Return the [x, y] coordinate for the center point of the cell that contains the specified text.  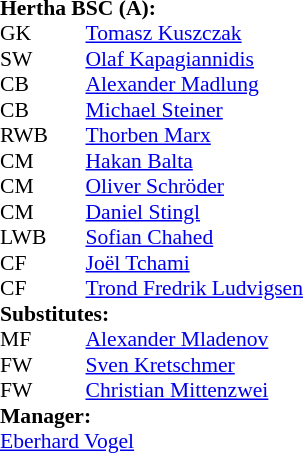
Sofian Chahed [194, 237]
Joël Tchami [194, 263]
Alexander Madlung [194, 85]
Thorben Marx [194, 135]
Olaf Kapagiannidis [194, 59]
Manager: [152, 416]
Hakan Balta [194, 161]
SW [24, 59]
GK [24, 33]
LWB [24, 237]
Daniel Stingl [194, 212]
Christian Mittenzwei [194, 391]
RWB [24, 135]
Alexander Mladenov [194, 339]
Tomasz Kuszczak [194, 33]
Sven Kretschmer [194, 365]
Michael Steiner [194, 110]
Substitutes: [152, 314]
Trond Fredrik Ludvigsen [194, 289]
MF [24, 339]
Oliver Schröder [194, 187]
